Extract the [x, y] coordinate from the center of the cell holding the provided text.  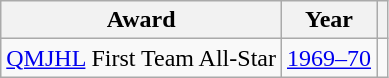
Year [328, 20]
1969–70 [328, 58]
Award [142, 20]
QMJHL First Team All-Star [142, 58]
